Scan for the cell matching the given text and deliver its [X, Y] coordinate at center. 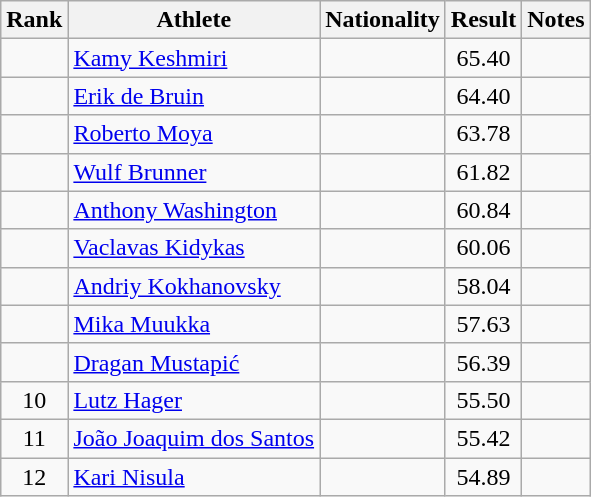
61.82 [483, 172]
11 [34, 438]
Lutz Hager [194, 400]
60.84 [483, 210]
56.39 [483, 362]
Mika Muukka [194, 324]
Andriy Kokhanovsky [194, 286]
57.63 [483, 324]
Anthony Washington [194, 210]
55.42 [483, 438]
Erik de Bruin [194, 96]
Kari Nisula [194, 477]
Dragan Mustapić [194, 362]
Rank [34, 20]
Athlete [194, 20]
Kamy Keshmiri [194, 58]
Result [483, 20]
Nationality [383, 20]
55.50 [483, 400]
10 [34, 400]
Notes [556, 20]
54.89 [483, 477]
65.40 [483, 58]
63.78 [483, 134]
Roberto Moya [194, 134]
64.40 [483, 96]
Vaclavas Kidykas [194, 248]
Wulf Brunner [194, 172]
João Joaquim dos Santos [194, 438]
12 [34, 477]
60.06 [483, 248]
58.04 [483, 286]
